Provide the (x, y) coordinate of the cell's center where the given text is located.  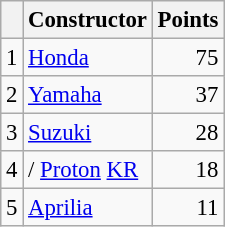
Suzuki (88, 133)
18 (188, 170)
Aprilia (88, 208)
5 (12, 208)
37 (188, 95)
Honda (88, 58)
2 (12, 95)
Constructor (88, 20)
Yamaha (88, 95)
75 (188, 58)
1 (12, 58)
28 (188, 133)
3 (12, 133)
Points (188, 20)
4 (12, 170)
/ Proton KR (88, 170)
11 (188, 208)
